Pinpoint the cell where the given text exists, returning its (X, Y) midpoint coordinate. 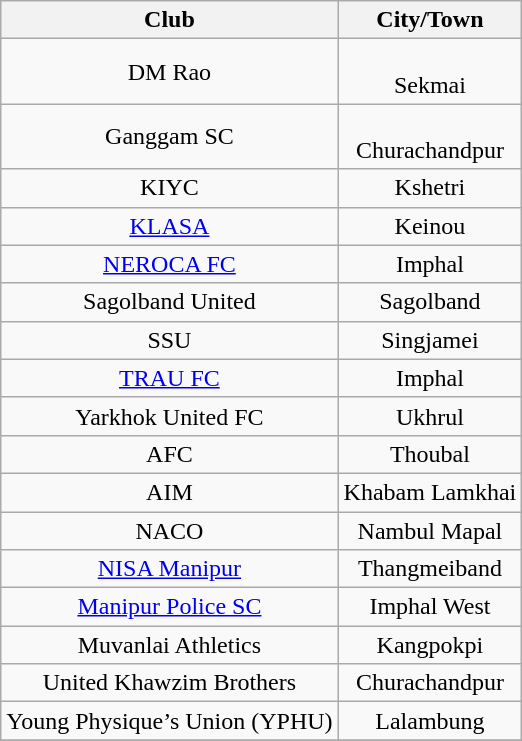
AFC (170, 454)
Kangpokpi (430, 645)
Lalambung (430, 721)
Ganggam SC (170, 136)
Thoubal (430, 454)
Nambul Mapal (430, 531)
Sagolband United (170, 302)
Kshetri (430, 188)
TRAU FC (170, 378)
Ukhrul (430, 416)
KIYC (170, 188)
City/Town (430, 20)
KLASA (170, 226)
Club (170, 20)
NACO (170, 531)
Muvanlai Athletics (170, 645)
Khabam Lamkhai (430, 492)
Thangmeiband (430, 569)
Yarkhok United FC (170, 416)
Young Physique’s Union (YPHU) (170, 721)
Singjamei (430, 340)
Sagolband (430, 302)
United Khawzim Brothers (170, 683)
Sekmai (430, 72)
AIM (170, 492)
DM Rao (170, 72)
Keinou (430, 226)
SSU (170, 340)
Imphal West (430, 607)
NEROCA FC (170, 264)
Manipur Police SC (170, 607)
NISA Manipur (170, 569)
